Locate the cell with the specified text and output its [x, y] center coordinate. 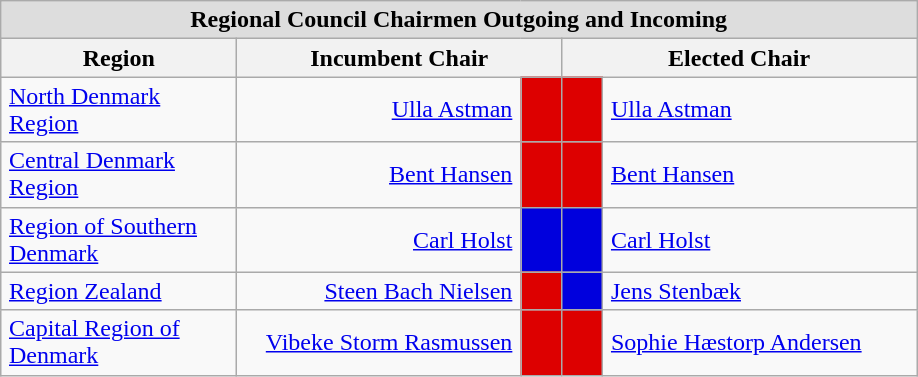
Incumbent Chair [400, 58]
Capital Region of Denmark [119, 342]
Regional Council Chairmen Outgoing and Incoming [459, 20]
Central Denmark Region [119, 174]
Elected Chair [740, 58]
Vibeke Storm Rasmussen [379, 342]
Jens Stenbæk [760, 291]
North Denmark Region [119, 110]
Sophie Hæstorp Andersen [760, 342]
Region of Southern Denmark [119, 240]
Steen Bach Nielsen [379, 291]
Region Zealand [119, 291]
Region [119, 58]
